For the text-containing cell, return its midpoint in (x, y) coordinate format. 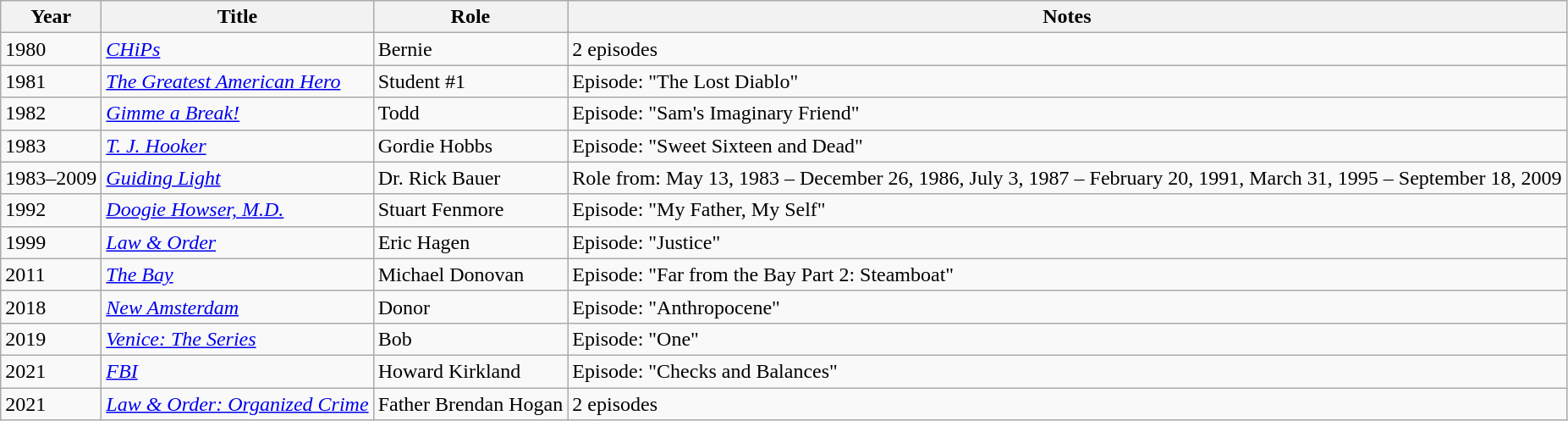
Michael Donovan (470, 274)
1999 (51, 242)
CHiPs (237, 49)
Dr. Rick Bauer (470, 178)
1981 (51, 81)
Notes (1067, 17)
Student #1 (470, 81)
Donor (470, 307)
1983–2009 (51, 178)
Todd (470, 114)
Role (470, 17)
Episode: "The Lost Diablo" (1067, 81)
Father Brendan Hogan (470, 404)
The Greatest American Hero (237, 81)
Bernie (470, 49)
2011 (51, 274)
Guiding Light (237, 178)
Title (237, 17)
Episode: "Sweet Sixteen and Dead" (1067, 146)
Episode: "Justice" (1067, 242)
Episode: "My Father, My Self" (1067, 210)
Episode: "Sam's Imaginary Friend" (1067, 114)
Doogie Howser, M.D. (237, 210)
Venice: The Series (237, 339)
Gordie Hobbs (470, 146)
1982 (51, 114)
Episode: "One" (1067, 339)
Episode: "Checks and Balances" (1067, 371)
Bob (470, 339)
Law & Order (237, 242)
2019 (51, 339)
1983 (51, 146)
Episode: "Anthropocene" (1067, 307)
Eric Hagen (470, 242)
1992 (51, 210)
Howard Kirkland (470, 371)
1980 (51, 49)
Episode: "Far from the Bay Part 2: Steamboat" (1067, 274)
The Bay (237, 274)
Law & Order: Organized Crime (237, 404)
New Amsterdam (237, 307)
Year (51, 17)
2018 (51, 307)
Stuart Fenmore (470, 210)
T. J. Hooker (237, 146)
Role from: May 13, 1983 – December 26, 1986, July 3, 1987 – February 20, 1991, March 31, 1995 – September 18, 2009 (1067, 178)
Gimme a Break! (237, 114)
FBI (237, 371)
